From the cell containing the given text, extract its center point as [x, y] coordinate. 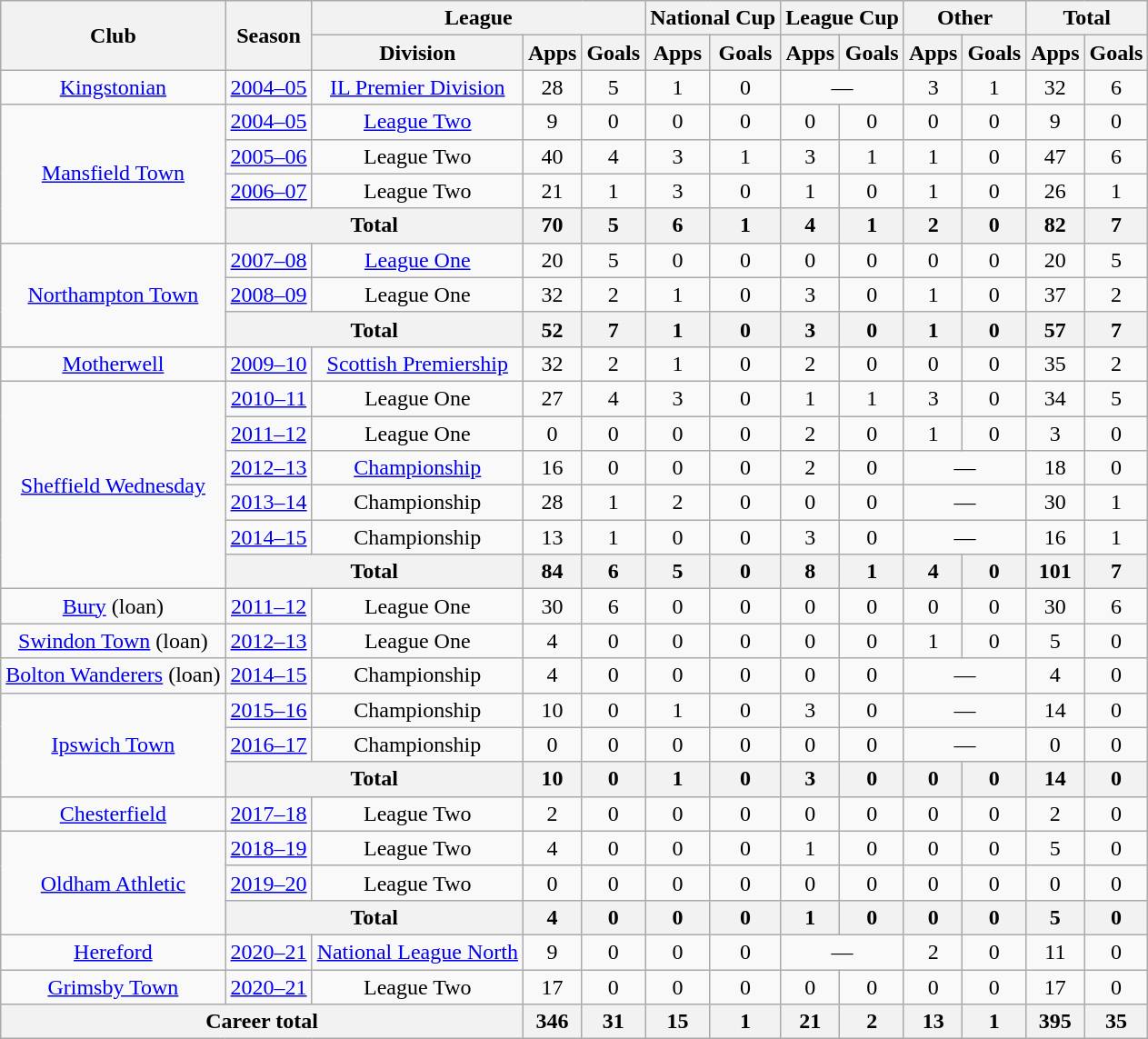
27 [552, 398]
2017–18 [269, 814]
2010–11 [269, 398]
2016–17 [269, 744]
2009–10 [269, 364]
18 [1055, 468]
Scottish Premiership [417, 364]
Bolton Wanderers (loan) [113, 675]
Hereford [113, 952]
26 [1055, 191]
40 [552, 156]
Swindon Town (loan) [113, 641]
Oldham Athletic [113, 883]
2008–09 [269, 295]
2005–06 [269, 156]
2007–08 [269, 260]
League Cup [843, 18]
Grimsby Town [113, 986]
2006–07 [269, 191]
34 [1055, 398]
Career total [262, 1022]
70 [552, 225]
47 [1055, 156]
395 [1055, 1022]
IL Premier Division [417, 87]
Club [113, 35]
2018–19 [269, 848]
37 [1055, 295]
Season [269, 35]
Motherwell [113, 364]
Northampton Town [113, 295]
2019–20 [269, 883]
Kingstonian [113, 87]
57 [1055, 329]
31 [614, 1022]
League [478, 18]
Mansfield Town [113, 174]
8 [811, 572]
2015–16 [269, 710]
82 [1055, 225]
National Cup [713, 18]
2013–14 [269, 503]
Ipswich Town [113, 744]
Division [417, 53]
101 [1055, 572]
National League North [417, 952]
Other [964, 18]
Sheffield Wednesday [113, 485]
Chesterfield [113, 814]
15 [678, 1022]
52 [552, 329]
84 [552, 572]
346 [552, 1022]
11 [1055, 952]
Bury (loan) [113, 606]
